Detect which cell encompasses the target text, then output its [X, Y] center coordinate. 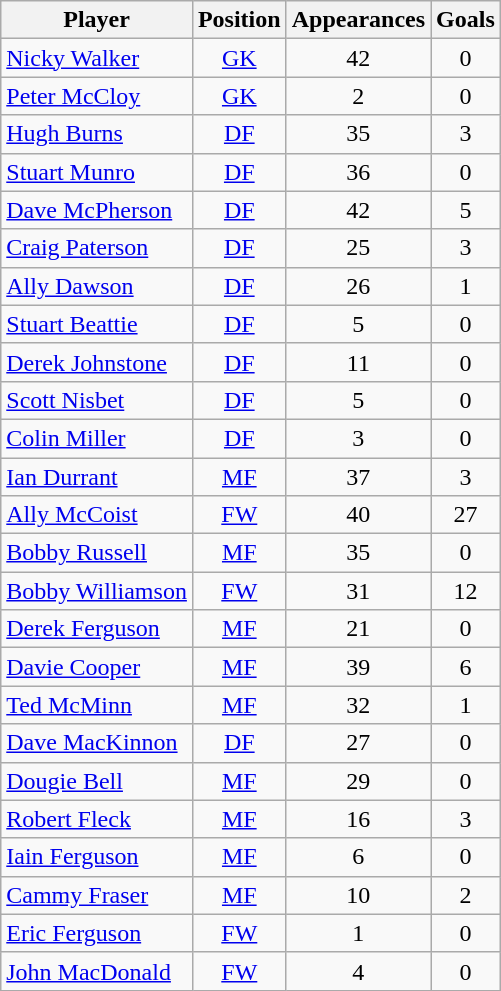
Eric Ferguson [97, 933]
Davie Cooper [97, 667]
Ted McMinn [97, 705]
4 [358, 971]
29 [358, 781]
Dave MacKinnon [97, 743]
Player [97, 20]
Goals [466, 20]
Dougie Bell [97, 781]
Cammy Fraser [97, 895]
Bobby Russell [97, 553]
Appearances [358, 20]
21 [358, 629]
Peter McCloy [97, 96]
10 [358, 895]
25 [358, 248]
Stuart Munro [97, 172]
40 [358, 515]
Ally Dawson [97, 286]
Robert Fleck [97, 819]
16 [358, 819]
Colin Miller [97, 438]
Position [239, 20]
Ally McCoist [97, 515]
32 [358, 705]
37 [358, 477]
Ian Durrant [97, 477]
Derek Ferguson [97, 629]
12 [466, 591]
26 [358, 286]
36 [358, 172]
Stuart Beattie [97, 324]
Derek Johnstone [97, 362]
Hugh Burns [97, 134]
Dave McPherson [97, 210]
Iain Ferguson [97, 857]
11 [358, 362]
Nicky Walker [97, 58]
31 [358, 591]
John MacDonald [97, 971]
Bobby Williamson [97, 591]
Craig Paterson [97, 248]
39 [358, 667]
Scott Nisbet [97, 400]
